For the text-containing cell, return its midpoint in [X, Y] coordinate format. 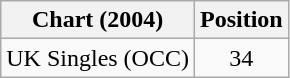
Chart (2004) [98, 20]
Position [241, 20]
UK Singles (OCC) [98, 58]
34 [241, 58]
